From the cell containing the given text, extract its center point as [x, y] coordinate. 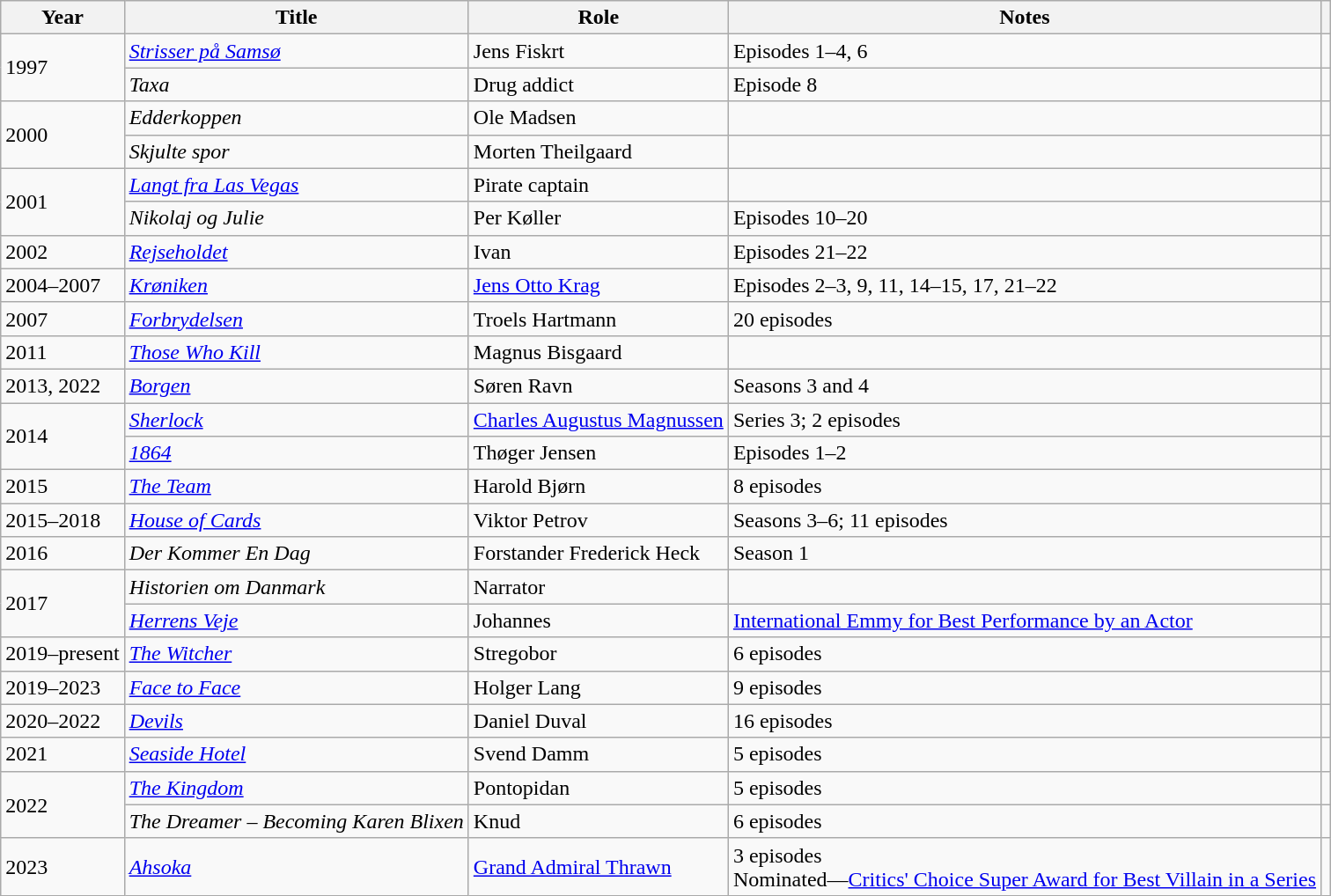
Søren Ravn [599, 386]
2021 [63, 754]
Pirate captain [599, 185]
Series 3; 2 episodes [1025, 420]
2002 [63, 252]
Harold Bjørn [599, 487]
Ole Madsen [599, 118]
8 episodes [1025, 487]
Seasons 3–6; 11 episodes [1025, 520]
2023 [63, 866]
Langt fra Las Vegas [296, 185]
Historien om Danmark [296, 587]
Year [63, 18]
Those Who Kill [296, 352]
Edderkoppen [296, 118]
Ivan [599, 252]
House of Cards [296, 520]
Episodes 2–3, 9, 11, 14–15, 17, 21–22 [1025, 285]
Krøniken [296, 285]
Forbrydelsen [296, 319]
Drug addict [599, 84]
2004–2007 [63, 285]
Seasons 3 and 4 [1025, 386]
Taxa [296, 84]
Episode 8 [1025, 84]
Stregobor [599, 654]
Nikolaj og Julie [296, 218]
Grand Admiral Thrawn [599, 866]
3 episodesNominated—Critics' Choice Super Award for Best Villain in a Series [1025, 866]
Devils [296, 721]
Episodes 1–4, 6 [1025, 51]
Rejseholdet [296, 252]
9 episodes [1025, 687]
Herrens Veje [296, 621]
Per Køller [599, 218]
Face to Face [296, 687]
2022 [63, 804]
Borgen [296, 386]
Holger Lang [599, 687]
Der Kommer En Dag [296, 554]
Troels Hartmann [599, 319]
The Witcher [296, 654]
Season 1 [1025, 554]
Svend Damm [599, 754]
Narrator [599, 587]
2013, 2022 [63, 386]
Knud [599, 821]
Skjulte spor [296, 151]
Pontopidan [599, 788]
Thøger Jensen [599, 453]
Charles Augustus Magnussen [599, 420]
2020–2022 [63, 721]
The Team [296, 487]
20 episodes [1025, 319]
2015 [63, 487]
1864 [296, 453]
Episodes 10–20 [1025, 218]
2019–present [63, 654]
2016 [63, 554]
Viktor Petrov [599, 520]
Episodes 1–2 [1025, 453]
Notes [1025, 18]
2019–2023 [63, 687]
Jens Otto Krag [599, 285]
Title [296, 18]
The Kingdom [296, 788]
Seaside Hotel [296, 754]
2015–2018 [63, 520]
Johannes [599, 621]
Role [599, 18]
Magnus Bisgaard [599, 352]
Forstander Frederick Heck [599, 554]
16 episodes [1025, 721]
2017 [63, 604]
2007 [63, 319]
Morten Theilgaard [599, 151]
Jens Fiskrt [599, 51]
Daniel Duval [599, 721]
2011 [63, 352]
The Dreamer – Becoming Karen Blixen [296, 821]
Ahsoka [296, 866]
2014 [63, 437]
1997 [63, 68]
International Emmy for Best Performance by an Actor [1025, 621]
Strisser på Samsø [296, 51]
Episodes 21–22 [1025, 252]
2001 [63, 202]
2000 [63, 135]
Sherlock [296, 420]
